Output the [x, y] coordinate of the center of the cell containing the given text.  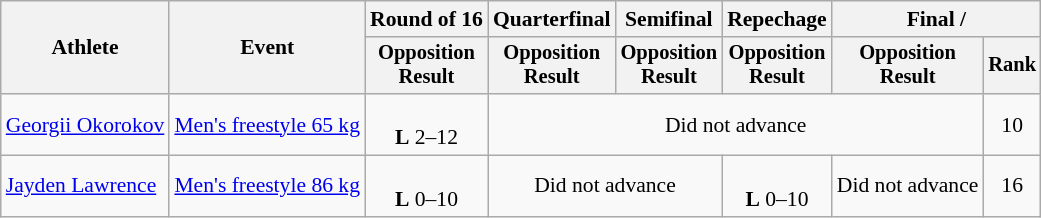
Repechage [777, 19]
Men's freestyle 65 kg [267, 124]
Rank [1012, 66]
Final / [936, 19]
16 [1012, 186]
Event [267, 48]
Round of 16 [426, 19]
L 2–12 [426, 124]
Athlete [86, 48]
Georgii Okorokov [86, 124]
Quarterfinal [552, 19]
Men's freestyle 86 kg [267, 186]
Semifinal [670, 19]
Jayden Lawrence [86, 186]
10 [1012, 124]
